Identify which cell holds the provided text, then report its (x, y) central coordinate. 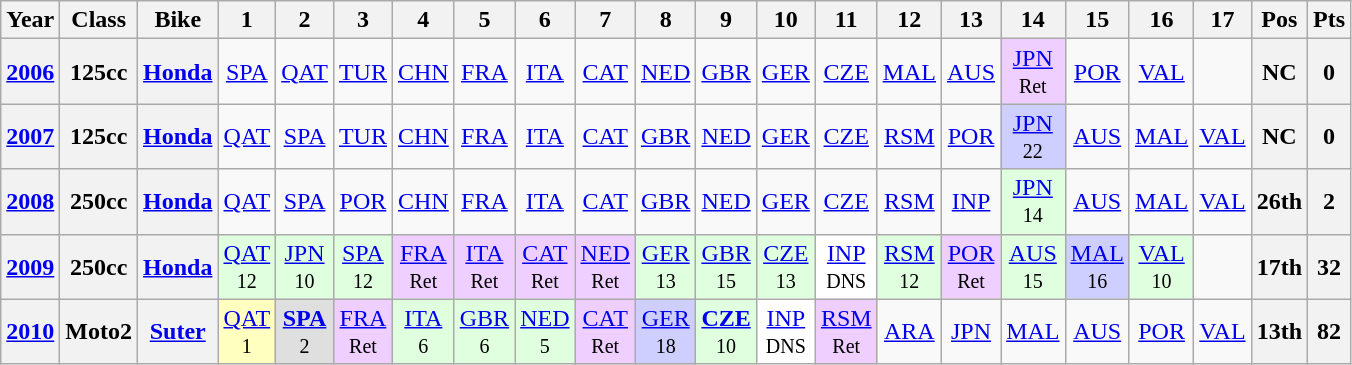
13 (972, 20)
2010 (30, 332)
CZE13 (786, 266)
4 (423, 20)
Pts (1330, 20)
5 (484, 20)
13th (1279, 332)
2006 (30, 72)
CZE10 (726, 332)
GER18 (665, 332)
16 (1161, 20)
PORRet (972, 266)
10 (786, 20)
17th (1279, 266)
14 (1033, 20)
QAT1 (247, 332)
2009 (30, 266)
JPN (972, 332)
Pos (1279, 20)
6 (545, 20)
INP (972, 202)
26th (1279, 202)
RSMRet (846, 332)
JPN22 (1033, 136)
GBR6 (484, 332)
8 (665, 20)
MAL16 (1097, 266)
ITARet (484, 266)
VAL10 (1161, 266)
ARA (909, 332)
SPA12 (362, 266)
GER13 (665, 266)
SPA2 (305, 332)
GBR15 (726, 266)
Bike (178, 20)
32 (1330, 266)
ITA6 (423, 332)
2007 (30, 136)
Year (30, 20)
RSM12 (909, 266)
9 (726, 20)
7 (605, 20)
JPN10 (305, 266)
Class (99, 20)
15 (1097, 20)
JPN14 (1033, 202)
NED5 (545, 332)
QAT12 (247, 266)
Suter (178, 332)
AUS15 (1033, 266)
1 (247, 20)
17 (1222, 20)
82 (1330, 332)
11 (846, 20)
3 (362, 20)
2008 (30, 202)
12 (909, 20)
JPNRet (1033, 72)
Moto2 (99, 332)
NEDRet (605, 266)
